Determine the [X, Y] coordinate at the center of the cell enclosing the given text.  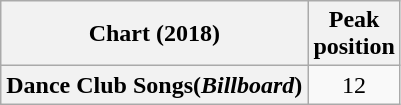
Chart (2018) [154, 34]
12 [354, 85]
Peak position [354, 34]
Dance Club Songs(Billboard) [154, 85]
